From the cell containing the given text, extract its center point as [X, Y] coordinate. 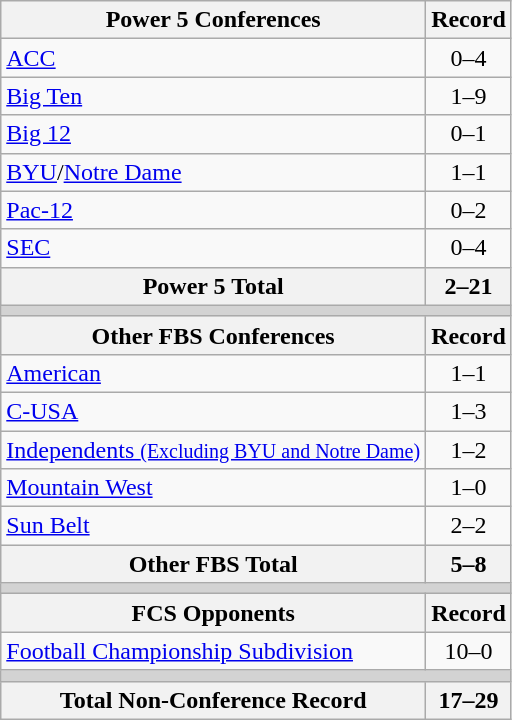
10–0 [469, 651]
Power 5 Conferences [214, 20]
SEC [214, 248]
ACC [214, 58]
C-USA [214, 411]
Pac-12 [214, 210]
American [214, 373]
BYU/Notre Dame [214, 172]
1–9 [469, 96]
Total Non-Conference Record [214, 700]
5–8 [469, 564]
1–3 [469, 411]
2–2 [469, 526]
Big Ten [214, 96]
1–0 [469, 488]
Sun Belt [214, 526]
1–2 [469, 449]
FCS Opponents [214, 613]
Other FBS Total [214, 564]
0–1 [469, 134]
0–2 [469, 210]
Other FBS Conferences [214, 335]
2–21 [469, 286]
Power 5 Total [214, 286]
Football Championship Subdivision [214, 651]
Big 12 [214, 134]
Mountain West [214, 488]
17–29 [469, 700]
Independents (Excluding BYU and Notre Dame) [214, 449]
